Capture the cell that displays the provided text and extract its (x, y) central coordinate. 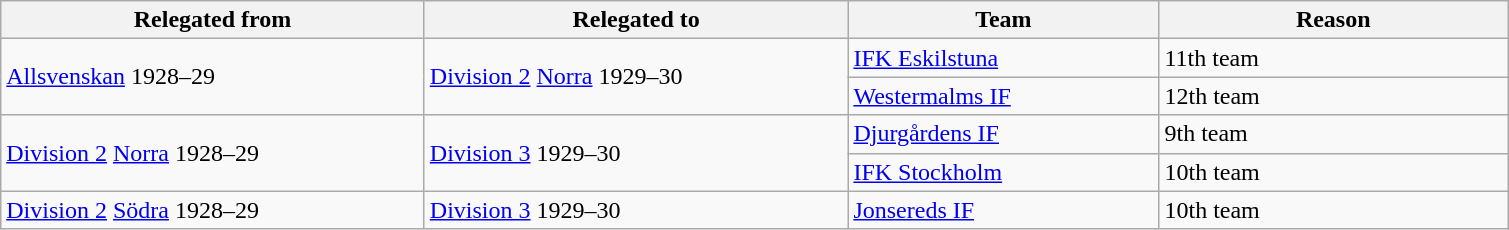
Allsvenskan 1928–29 (213, 77)
Relegated to (636, 20)
IFK Eskilstuna (1004, 58)
9th team (1334, 134)
Division 2 Norra 1928–29 (213, 153)
Djurgårdens IF (1004, 134)
IFK Stockholm (1004, 172)
12th team (1334, 96)
Reason (1334, 20)
11th team (1334, 58)
Relegated from (213, 20)
Division 2 Norra 1929–30 (636, 77)
Team (1004, 20)
Westermalms IF (1004, 96)
Division 2 Södra 1928–29 (213, 210)
Jonsereds IF (1004, 210)
